Pinpoint the cell where the given text exists, returning its (x, y) midpoint coordinate. 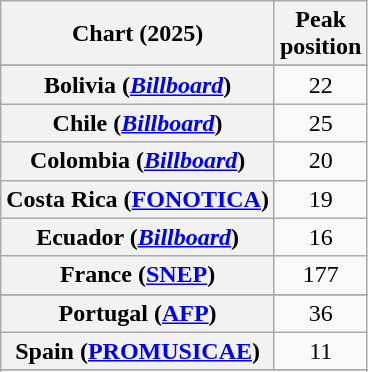
Ecuador (Billboard) (138, 237)
25 (320, 123)
Bolivia (Billboard) (138, 85)
11 (320, 351)
16 (320, 237)
22 (320, 85)
177 (320, 275)
Spain (PROMUSICAE) (138, 351)
19 (320, 199)
Chile (Billboard) (138, 123)
Chart (2025) (138, 34)
36 (320, 313)
20 (320, 161)
France (SNEP) (138, 275)
Peakposition (320, 34)
Portugal (AFP) (138, 313)
Costa Rica (FONOTICA) (138, 199)
Colombia (Billboard) (138, 161)
